Find where the given text appears and provide that cell's center as (X, Y) coordinate. 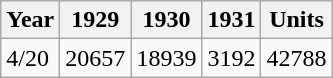
4/20 (30, 58)
Year (30, 20)
20657 (96, 58)
42788 (296, 58)
Units (296, 20)
3192 (232, 58)
1931 (232, 20)
1930 (166, 20)
18939 (166, 58)
1929 (96, 20)
